Capture the cell that displays the provided text and extract its (x, y) central coordinate. 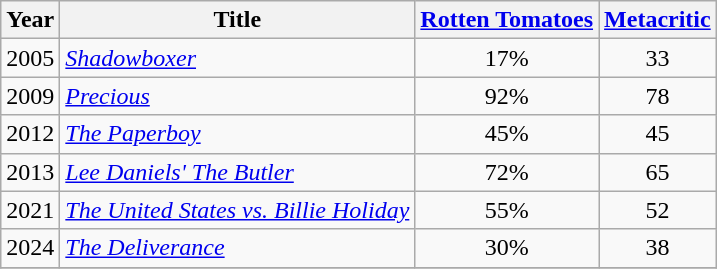
The Deliverance (238, 248)
78 (658, 96)
2013 (30, 172)
52 (658, 210)
Rotten Tomatoes (507, 20)
Metacritic (658, 20)
The Paperboy (238, 134)
2012 (30, 134)
92% (507, 96)
2005 (30, 58)
Shadowboxer (238, 58)
45% (507, 134)
30% (507, 248)
45 (658, 134)
17% (507, 58)
55% (507, 210)
Precious (238, 96)
Year (30, 20)
The United States vs. Billie Holiday (238, 210)
2021 (30, 210)
65 (658, 172)
Lee Daniels' The Butler (238, 172)
72% (507, 172)
33 (658, 58)
Title (238, 20)
38 (658, 248)
2024 (30, 248)
2009 (30, 96)
